Detect which cell encompasses the target text, then output its (X, Y) center coordinate. 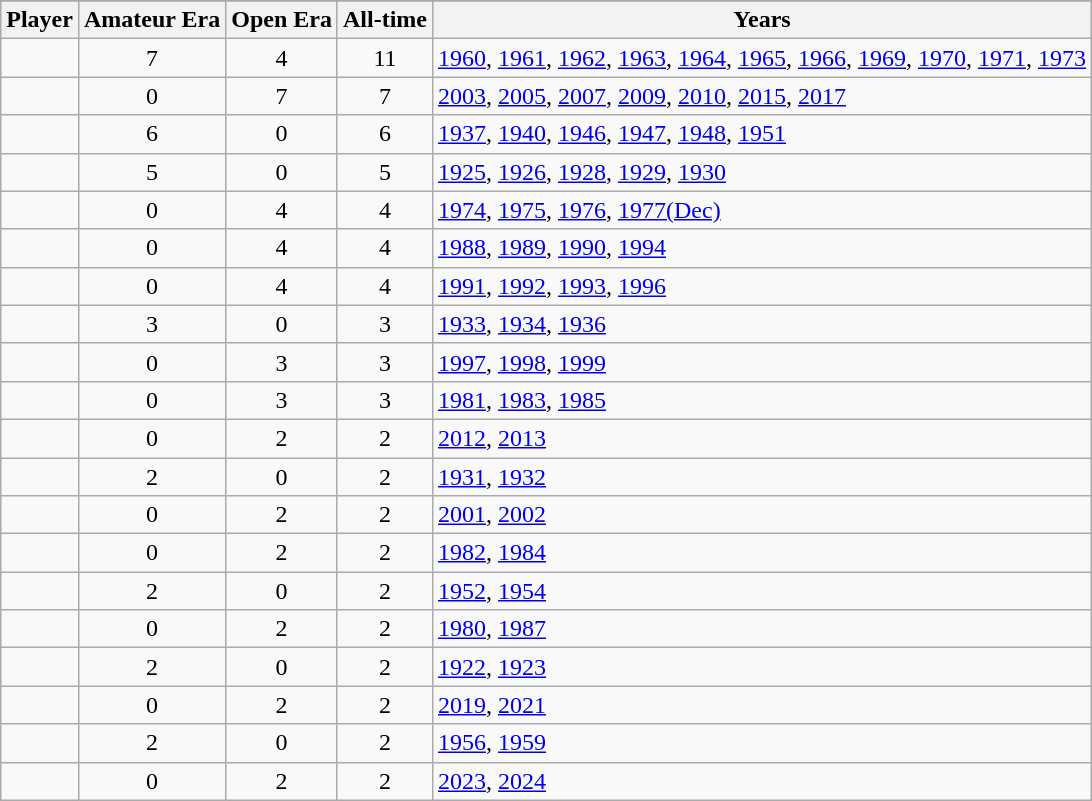
All-time (384, 20)
1937, 1940, 1946, 1947, 1948, 1951 (762, 134)
2012, 2013 (762, 438)
Player (40, 20)
1952, 1954 (762, 591)
2001, 2002 (762, 515)
1981, 1983, 1985 (762, 400)
1974, 1975, 1976, 1977(Dec) (762, 210)
2023, 2024 (762, 781)
1956, 1959 (762, 743)
1933, 1934, 1936 (762, 324)
2003, 2005, 2007, 2009, 2010, 2015, 2017 (762, 96)
1980, 1987 (762, 629)
1991, 1992, 1993, 1996 (762, 286)
1982, 1984 (762, 553)
1922, 1923 (762, 667)
1931, 1932 (762, 477)
1988, 1989, 1990, 1994 (762, 248)
11 (384, 58)
Years (762, 20)
Amateur Era (152, 20)
Open Era (282, 20)
1960, 1961, 1962, 1963, 1964, 1965, 1966, 1969, 1970, 1971, 1973 (762, 58)
1997, 1998, 1999 (762, 362)
1925, 1926, 1928, 1929, 1930 (762, 172)
2019, 2021 (762, 705)
